Return the [x, y] coordinate for the center point of the cell that contains the specified text.  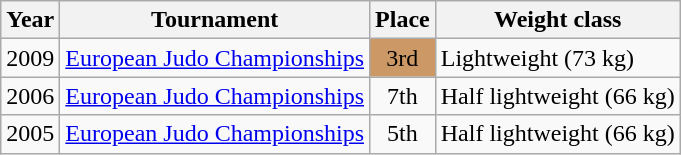
Place [403, 20]
2009 [30, 58]
7th [403, 96]
5th [403, 134]
Year [30, 20]
Lightweight (73 kg) [558, 58]
2006 [30, 96]
Tournament [215, 20]
Weight class [558, 20]
3rd [403, 58]
2005 [30, 134]
